Return (X, Y) of the center of cell containing provided text 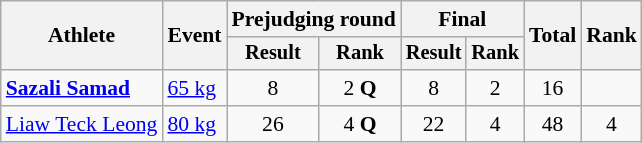
2 (495, 88)
Final (462, 19)
22 (434, 124)
80 kg (194, 124)
26 (274, 124)
Liaw Teck Leong (82, 124)
Sazali Samad (82, 88)
Total (552, 36)
2 Q (360, 88)
48 (552, 124)
4 Q (360, 124)
Athlete (82, 36)
Prejudging round (314, 19)
Event (194, 36)
65 kg (194, 88)
16 (552, 88)
